Provide the [x, y] coordinate of the cell's center where the given text is located.  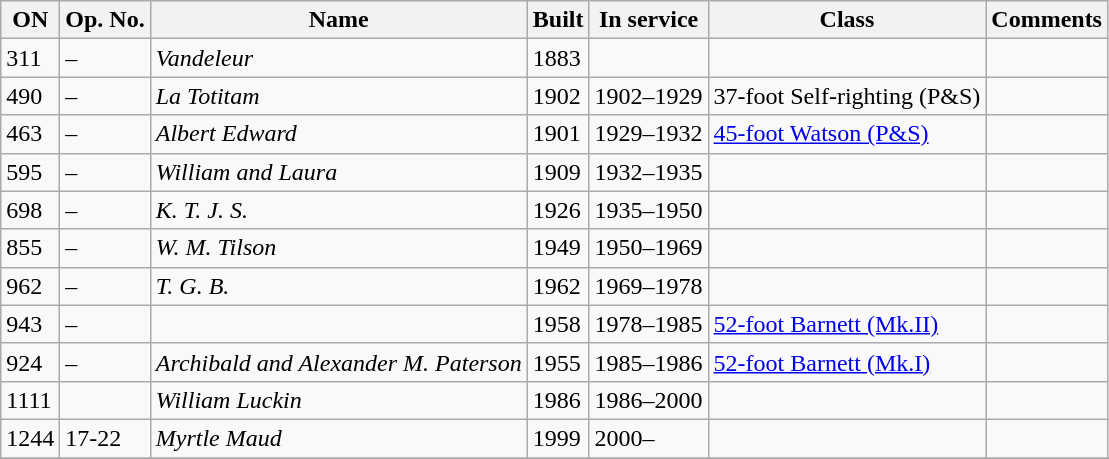
William and Laura [338, 172]
1962 [558, 286]
490 [30, 96]
943 [30, 324]
1935–1950 [648, 210]
1244 [30, 438]
T. G. B. [338, 286]
1902–1929 [648, 96]
1986–2000 [648, 400]
595 [30, 172]
52-foot Barnett (Mk.II) [847, 324]
W. M. Tilson [338, 248]
1985–1986 [648, 362]
K. T. J. S. [338, 210]
924 [30, 362]
1950–1969 [648, 248]
1955 [558, 362]
1978–1985 [648, 324]
Archibald and Alexander M. Paterson [338, 362]
1902 [558, 96]
1929–1932 [648, 134]
1958 [558, 324]
Vandeleur [338, 58]
William Luckin [338, 400]
52-foot Barnett (Mk.I) [847, 362]
Built [558, 20]
1932–1935 [648, 172]
La Totitam [338, 96]
1986 [558, 400]
17-22 [105, 438]
1901 [558, 134]
Class [847, 20]
ON [30, 20]
1883 [558, 58]
Name [338, 20]
1949 [558, 248]
1111 [30, 400]
311 [30, 58]
1999 [558, 438]
1909 [558, 172]
2000– [648, 438]
Comments [1047, 20]
1969–1978 [648, 286]
In service [648, 20]
962 [30, 286]
698 [30, 210]
Op. No. [105, 20]
855 [30, 248]
463 [30, 134]
1926 [558, 210]
Myrtle Maud [338, 438]
Albert Edward [338, 134]
37-foot Self-righting (P&S) [847, 96]
45-foot Watson (P&S) [847, 134]
